Return (x, y) of the center of cell containing provided text 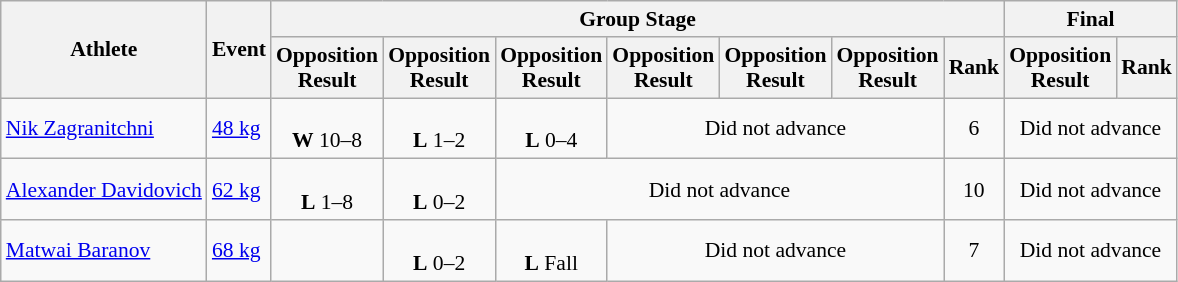
Matwai Baranov (104, 250)
62 kg (239, 190)
L 0–4 (551, 128)
L 1–2 (439, 128)
Group Stage (638, 19)
68 kg (239, 250)
10 (974, 190)
Nik Zagranitchni (104, 128)
7 (974, 250)
L Fall (551, 250)
Athlete (104, 50)
Event (239, 50)
48 kg (239, 128)
6 (974, 128)
Alexander Davidovich (104, 190)
W 10–8 (327, 128)
L 1–8 (327, 190)
Final (1090, 19)
